For the text-containing cell, return its midpoint in (x, y) coordinate format. 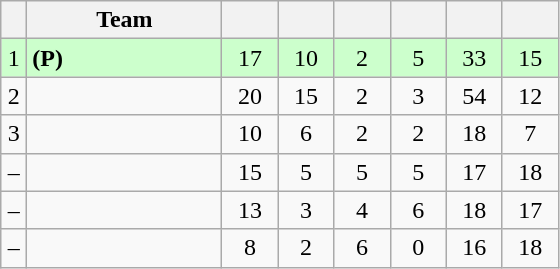
13 (250, 210)
12 (530, 96)
16 (474, 248)
1 (14, 58)
7 (530, 134)
33 (474, 58)
4 (362, 210)
8 (250, 248)
Team (124, 20)
(P) (124, 58)
0 (418, 248)
20 (250, 96)
54 (474, 96)
